Find where the given text appears and provide that cell's center as [X, Y] coordinate. 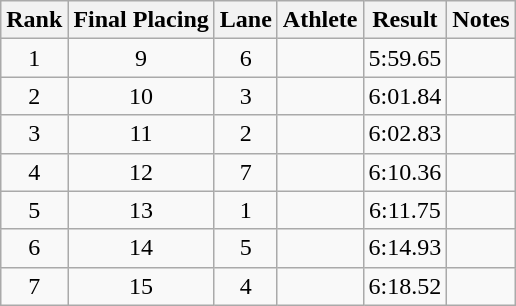
Notes [481, 20]
11 [141, 134]
6:14.93 [405, 248]
Final Placing [141, 20]
14 [141, 248]
Result [405, 20]
6:02.83 [405, 134]
6:11.75 [405, 210]
6:01.84 [405, 96]
6:10.36 [405, 172]
Rank [34, 20]
Lane [246, 20]
6:18.52 [405, 286]
13 [141, 210]
12 [141, 172]
15 [141, 286]
Athlete [320, 20]
9 [141, 58]
10 [141, 96]
5:59.65 [405, 58]
